Identify which cell holds the provided text, then report its [x, y] central coordinate. 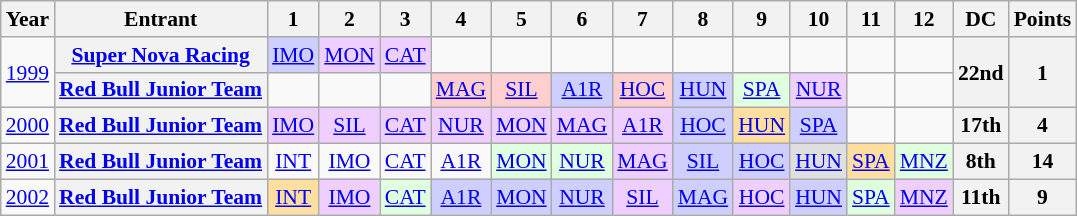
6 [582, 19]
12 [924, 19]
Points [1043, 19]
5 [522, 19]
DC [981, 19]
10 [818, 19]
11 [871, 19]
1999 [28, 72]
14 [1043, 162]
Entrant [160, 19]
Year [28, 19]
11th [981, 197]
2001 [28, 162]
7 [642, 19]
2000 [28, 126]
2 [350, 19]
Super Nova Racing [160, 55]
2002 [28, 197]
22nd [981, 72]
3 [406, 19]
8th [981, 162]
8 [704, 19]
17th [981, 126]
